Output the [x, y] coordinate of the center of the cell containing the given text.  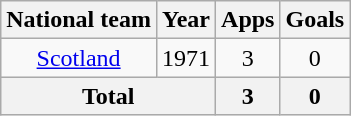
National team [79, 20]
Scotland [79, 58]
1971 [186, 58]
Year [186, 20]
Goals [315, 20]
Total [108, 96]
Apps [248, 20]
